Determine the (x, y) coordinate at the center of the cell enclosing the given text.  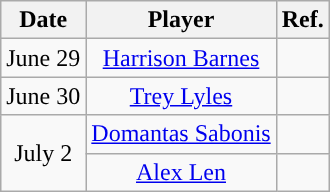
Player (181, 20)
Date (44, 20)
Trey Lyles (181, 96)
June 29 (44, 58)
July 2 (44, 153)
Domantas Sabonis (181, 134)
June 30 (44, 96)
Harrison Barnes (181, 58)
Ref. (302, 20)
Alex Len (181, 172)
